Determine the (x, y) coordinate at the center of the cell enclosing the given text.  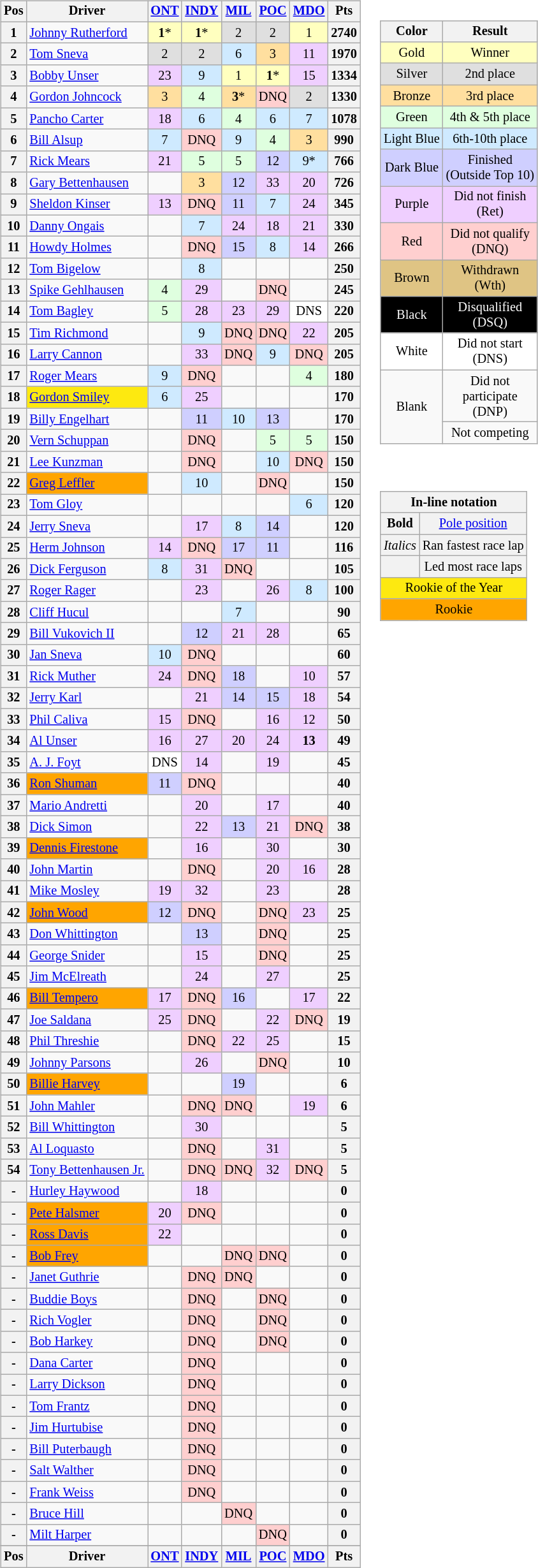
John Mahler (87, 1106)
47 (13, 1020)
Jim Hurtubise (87, 1428)
Bold (400, 524)
Tom Bigelow (87, 269)
51 (13, 1106)
Blank (412, 407)
Color (412, 31)
Janet Guthrie (87, 1277)
Red (412, 241)
Jerry Karl (87, 698)
180 (344, 376)
37 (13, 805)
Withdrawn(Wth) (490, 278)
250 (344, 269)
46 (13, 999)
Greg Leffler (87, 483)
100 (344, 590)
Did not qualify(DNQ) (490, 241)
43 (13, 934)
Light Blue (412, 138)
In-line notation (454, 502)
Result (490, 31)
Did not start(DNS) (490, 351)
2nd place (490, 74)
Bobby Unser (87, 76)
Phil Threshie (87, 1041)
Buddie Boys (87, 1299)
Italics (400, 545)
Rookie of the Year (454, 588)
Howdy Holmes (87, 247)
Ran fastest race lap (473, 545)
Dick Ferguson (87, 569)
Disqualified(DSQ) (490, 315)
Purple (412, 205)
53 (13, 1148)
Winner (490, 53)
90 (344, 612)
Spike Gehlhausen (87, 290)
Johnny Rutherford (87, 33)
Gold (412, 53)
Mike Mosley (87, 891)
Not competing (490, 433)
Brown (412, 278)
Did notparticipate(DNP) (490, 396)
Dark Blue (412, 168)
Tom Sneva (87, 54)
Larry Dickson (87, 1385)
Bruce Hill (87, 1514)
Phil Caliva (87, 719)
Herm Johnson (87, 548)
60 (344, 655)
990 (344, 140)
Pole position (473, 524)
Tony Bettenhausen Jr. (87, 1170)
A. J. Foyt (87, 763)
Ron Shuman (87, 784)
Finished(Outside Top 10) (490, 168)
105 (344, 569)
39 (13, 848)
Tom Frantz (87, 1406)
Johnny Parsons (87, 1063)
Jan Sneva (87, 655)
Bob Harkey (87, 1342)
Rich Vogler (87, 1321)
Pete Halsmer (87, 1213)
266 (344, 247)
44 (13, 956)
726 (344, 183)
Roger Mears (87, 376)
3rd place (490, 96)
Dennis Firestone (87, 848)
245 (344, 290)
Rookie (454, 610)
Lee Kunzman (87, 462)
John Martin (87, 870)
6th-10th place (490, 138)
34 (13, 741)
Frank Weiss (87, 1492)
John Wood (87, 912)
Bill Whittington (87, 1127)
9* (309, 161)
36 (13, 784)
Bronze (412, 96)
Tom Bagley (87, 312)
4th & 5th place (490, 117)
Black (412, 315)
Billy Engelhart (87, 419)
Danny Ongais (87, 226)
Billie Harvey (87, 1084)
Bob Frey (87, 1256)
Dick Simon (87, 827)
220 (344, 312)
Larry Cannon (87, 355)
766 (344, 161)
Al Loquasto (87, 1148)
Jim McElreath (87, 977)
Gary Bettenhausen (87, 183)
Roger Rager (87, 590)
57 (344, 677)
345 (344, 205)
52 (13, 1127)
Gordon Johncock (87, 97)
3* (238, 97)
Silver (412, 74)
330 (344, 226)
Ross Davis (87, 1235)
Salt Walther (87, 1470)
Sheldon Kinser (87, 205)
Pancho Carter (87, 119)
Milt Harper (87, 1535)
Rick Muther (87, 677)
Gordon Smiley (87, 397)
41 (13, 891)
Rick Mears (87, 161)
Tom Gloy (87, 505)
George Snider (87, 956)
Mario Andretti (87, 805)
Green (412, 117)
Hurley Haywood (87, 1192)
65 (344, 634)
Vern Schuppan (87, 441)
42 (13, 912)
Don Whittington (87, 934)
35 (13, 763)
Bill Puterbaugh (87, 1449)
Bill Tempero (87, 999)
Al Unser (87, 741)
2740 (344, 33)
Cliff Hucul (87, 612)
White (412, 351)
1334 (344, 76)
48 (13, 1041)
Bill Alsup (87, 140)
Led most race laps (473, 567)
1078 (344, 119)
Tim Richmond (87, 333)
Did not finish(Ret) (490, 205)
Joe Saldana (87, 1020)
116 (344, 548)
Jerry Sneva (87, 526)
Bill Vukovich II (87, 634)
Dana Carter (87, 1363)
1330 (344, 97)
1970 (344, 54)
